Output the (X, Y) coordinate of the center of the cell containing the given text.  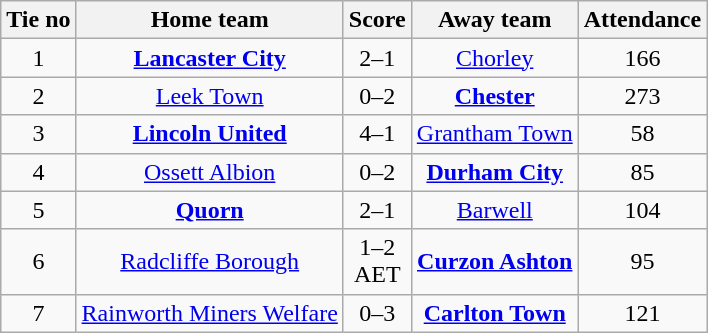
Quorn (210, 210)
273 (642, 96)
Leek Town (210, 96)
Rainworth Miners Welfare (210, 313)
4 (38, 172)
Ossett Albion (210, 172)
Chester (494, 96)
Curzon Ashton (494, 262)
166 (642, 58)
Lincoln United (210, 134)
6 (38, 262)
Score (377, 20)
Tie no (38, 20)
Durham City (494, 172)
2 (38, 96)
Barwell (494, 210)
Chorley (494, 58)
104 (642, 210)
85 (642, 172)
121 (642, 313)
95 (642, 262)
Carlton Town (494, 313)
0–3 (377, 313)
Radcliffe Borough (210, 262)
1 (38, 58)
5 (38, 210)
4–1 (377, 134)
1–2AET (377, 262)
Attendance (642, 20)
3 (38, 134)
Away team (494, 20)
Lancaster City (210, 58)
Home team (210, 20)
7 (38, 313)
Grantham Town (494, 134)
58 (642, 134)
